From the cell containing the given text, extract its center point as [X, Y] coordinate. 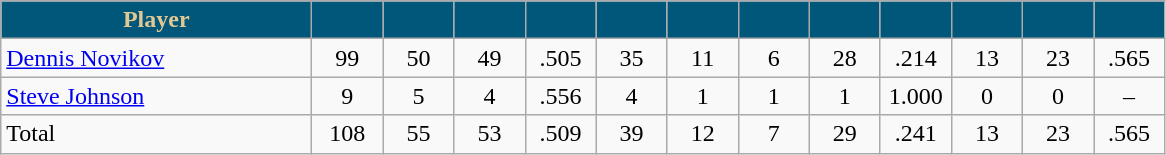
.556 [560, 96]
9 [348, 96]
Dennis Novikov [156, 58]
53 [490, 134]
49 [490, 58]
55 [418, 134]
7 [774, 134]
.241 [916, 134]
Total [156, 134]
5 [418, 96]
99 [348, 58]
– [1130, 96]
Player [156, 20]
29 [844, 134]
Steve Johnson [156, 96]
1.000 [916, 96]
28 [844, 58]
50 [418, 58]
12 [702, 134]
.214 [916, 58]
.509 [560, 134]
39 [632, 134]
108 [348, 134]
35 [632, 58]
11 [702, 58]
6 [774, 58]
.505 [560, 58]
